For the text-containing cell, return its midpoint in (X, Y) coordinate format. 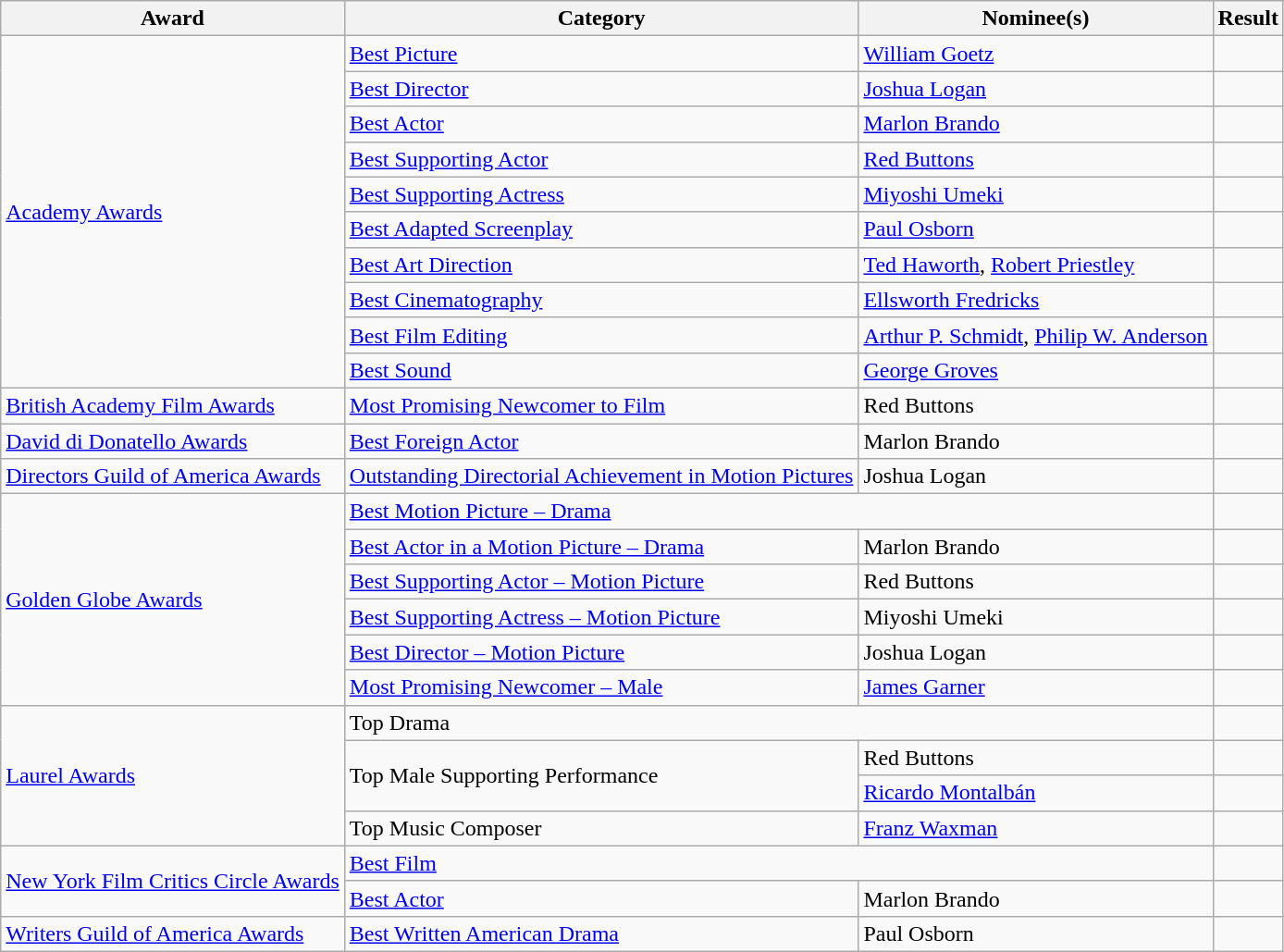
Best Film Editing (601, 335)
Writers Guild of America Awards (173, 933)
Award (173, 19)
Best Supporting Actor – Motion Picture (601, 582)
Golden Globe Awards (173, 600)
Top Male Supporting Performance (601, 775)
Best Director – Motion Picture (601, 652)
Arthur P. Schmidt, Philip W. Anderson (1036, 335)
Best Film (779, 863)
Most Promising Newcomer – Male (601, 687)
Best Director (601, 89)
Result (1248, 19)
Best Sound (601, 370)
Ted Haworth, Robert Priestley (1036, 265)
Best Supporting Actor (601, 159)
Best Supporting Actress (601, 194)
Franz Waxman (1036, 828)
Best Supporting Actress – Motion Picture (601, 617)
Best Art Direction (601, 265)
Best Written American Drama (601, 933)
George Groves (1036, 370)
Best Motion Picture – Drama (779, 512)
David di Donatello Awards (173, 441)
James Garner (1036, 687)
Most Promising Newcomer to Film (601, 405)
Best Foreign Actor (601, 441)
Academy Awards (173, 213)
New York Film Critics Circle Awards (173, 881)
Best Cinematography (601, 300)
Outstanding Directorial Achievement in Motion Pictures (601, 476)
Top Music Composer (601, 828)
Best Actor in a Motion Picture – Drama (601, 547)
Ricardo Montalbán (1036, 793)
Nominee(s) (1036, 19)
Best Picture (601, 54)
Ellsworth Fredricks (1036, 300)
William Goetz (1036, 54)
Laurel Awards (173, 775)
Category (601, 19)
Top Drama (779, 723)
Directors Guild of America Awards (173, 476)
British Academy Film Awards (173, 405)
Best Adapted Screenplay (601, 229)
